Extract the (X, Y) coordinate from the center of the cell holding the provided text.  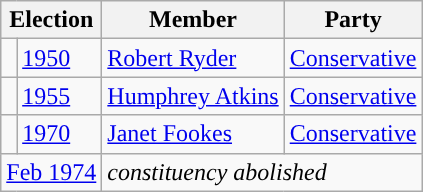
Humphrey Atkins (193, 96)
Member (193, 20)
1955 (60, 96)
Feb 1974 (52, 172)
Janet Fookes (193, 134)
1970 (60, 134)
Robert Ryder (193, 58)
1950 (60, 58)
constituency abolished (262, 172)
Election (52, 20)
Party (353, 20)
